From the cell containing the given text, extract its center point as (x, y) coordinate. 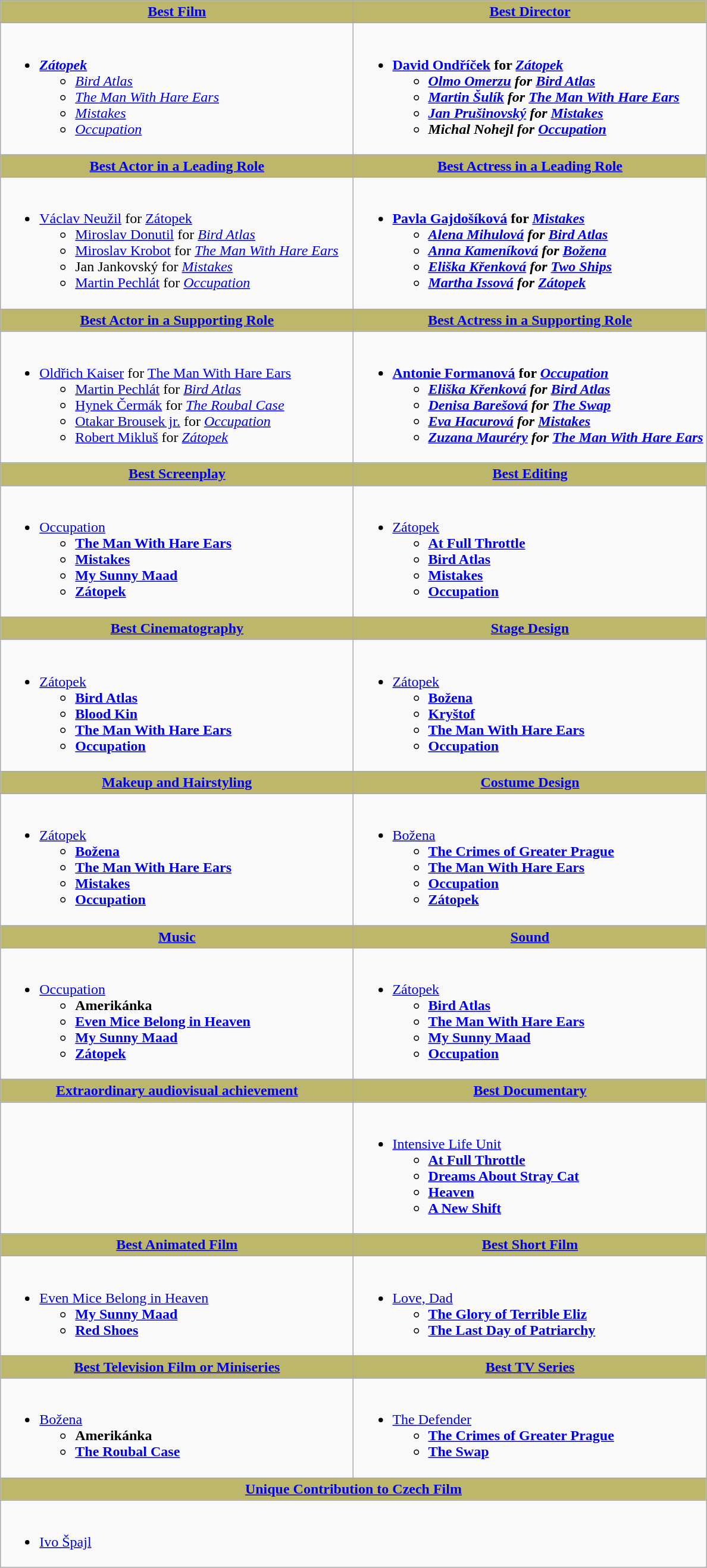
Stage Design (530, 628)
Best Actor in a Leading Role (177, 166)
Even Mice Belong in HeavenMy Sunny MaadRed Shoes (177, 1306)
ZátopekBoženaThe Man With Hare EarsMistakesOccupation (177, 859)
ZátopekBird AtlasThe Man With Hare EarsMy Sunny MaadOccupation (530, 1014)
Ivo Špajl (353, 1533)
Music (177, 937)
Best TV Series (530, 1367)
Best Actress in a Supporting Role (530, 320)
Best Film (177, 12)
Pavla Gajdošíková for MistakesAlena Mihulová for Bird AtlasAnna Kameníková for BoženaEliška Křenková for Two ShipsMartha Issová for Zátopek (530, 243)
OccupationThe Man With Hare EarsMistakesMy Sunny MaadZátopek (177, 551)
Best Director (530, 12)
Costume Design (530, 782)
Makeup and Hairstyling (177, 782)
Extraordinary audiovisual achievement (177, 1091)
ZátopekBoženaKryštofThe Man With Hare EarsOccupation (530, 705)
Best Documentary (530, 1091)
ZátopekBird AtlasBlood KinThe Man With Hare EarsOccupation (177, 705)
Best Television Film or Miniseries (177, 1367)
Intensive Life UnitAt Full ThrottleDreams About Stray CatHeavenA New Shift (530, 1168)
Love, DadThe Glory of Terrible ElizThe Last Day of Patriarchy (530, 1306)
Best Editing (530, 474)
BoženaThe Crimes of Greater PragueThe Man With Hare EarsOccupationZátopek (530, 859)
OccupationAmerikánkaEven Mice Belong in HeavenMy Sunny MaadZátopek (177, 1014)
BoženaAmerikánkaThe Roubal Case (177, 1428)
Best Actor in a Supporting Role (177, 320)
Best Short Film (530, 1245)
ZátopekBird AtlasThe Man With Hare EarsMistakesOccupation (177, 89)
Best Screenplay (177, 474)
Sound (530, 937)
Best Actress in a Leading Role (530, 166)
Unique Contribution to Czech Film (353, 1489)
Best Cinematography (177, 628)
The DefenderThe Crimes of Greater PragueThe Swap (530, 1428)
Best Animated Film (177, 1245)
ZátopekAt Full ThrottleBird AtlasMistakesOccupation (530, 551)
David Ondříček for ZátopekOlmo Omerzu for Bird AtlasMartin Šulík for The Man With Hare EarsJan Prušinovský for MistakesMichal Nohejl for Occupation (530, 89)
